Scan for the cell matching the given text and deliver its [X, Y] coordinate at center. 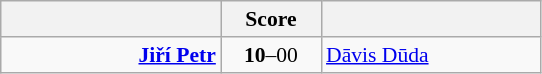
Score [271, 19]
10–00 [271, 55]
Jiří Petr [111, 55]
Dāvis Dūda [431, 55]
